Extract the [X, Y] coordinate from the center of the cell holding the provided text.  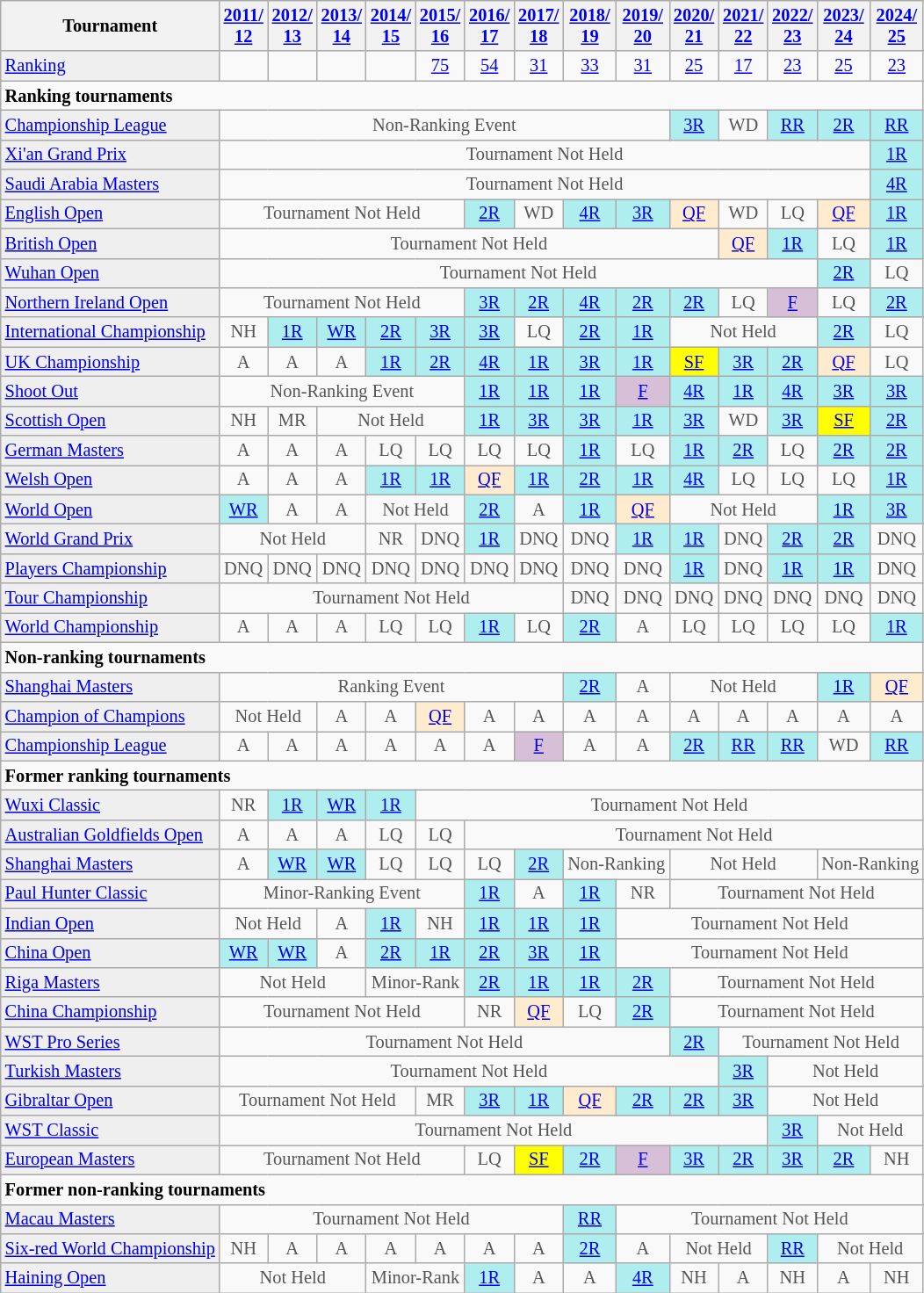
China Open [111, 953]
2018/19 [589, 25]
2020/21 [694, 25]
2023/24 [843, 25]
UK Championship [111, 362]
Former non-ranking tournaments [462, 1189]
75 [440, 66]
54 [489, 66]
2019/20 [643, 25]
Northern Ireland Open [111, 302]
2024/25 [897, 25]
Indian Open [111, 923]
Gibraltar Open [111, 1101]
33 [589, 66]
Macau Masters [111, 1219]
Paul Hunter Classic [111, 893]
2015/16 [440, 25]
WST Pro Series [111, 1042]
European Masters [111, 1159]
2012/13 [292, 25]
Ranking tournaments [462, 96]
Australian Goldfields Open [111, 834]
Shoot Out [111, 391]
Champion of Champions [111, 716]
Wuxi Classic [111, 805]
Scottish Open [111, 421]
Six-red World Championship [111, 1248]
Saudi Arabia Masters [111, 184]
Wuhan Open [111, 273]
Non-ranking tournaments [462, 657]
Haining Open [111, 1278]
Xi'an Grand Prix [111, 155]
Welsh Open [111, 480]
Tour Championship [111, 598]
English Open [111, 213]
Minor-Ranking Event [343, 893]
Ranking [111, 66]
Players Championship [111, 568]
World Open [111, 509]
World Championship [111, 627]
Riga Masters [111, 982]
World Grand Prix [111, 538]
2017/18 [538, 25]
China Championship [111, 1012]
German Masters [111, 451]
2014/15 [391, 25]
17 [743, 66]
2016/17 [489, 25]
Ranking Event [392, 687]
WST Classic [111, 1130]
British Open [111, 243]
Tournament [111, 25]
2021/22 [743, 25]
Turkish Masters [111, 1071]
2011/12 [244, 25]
2013/14 [342, 25]
Former ranking tournaments [462, 776]
International Championship [111, 332]
2022/23 [792, 25]
